Identify which cell holds the provided text, then report its [X, Y] central coordinate. 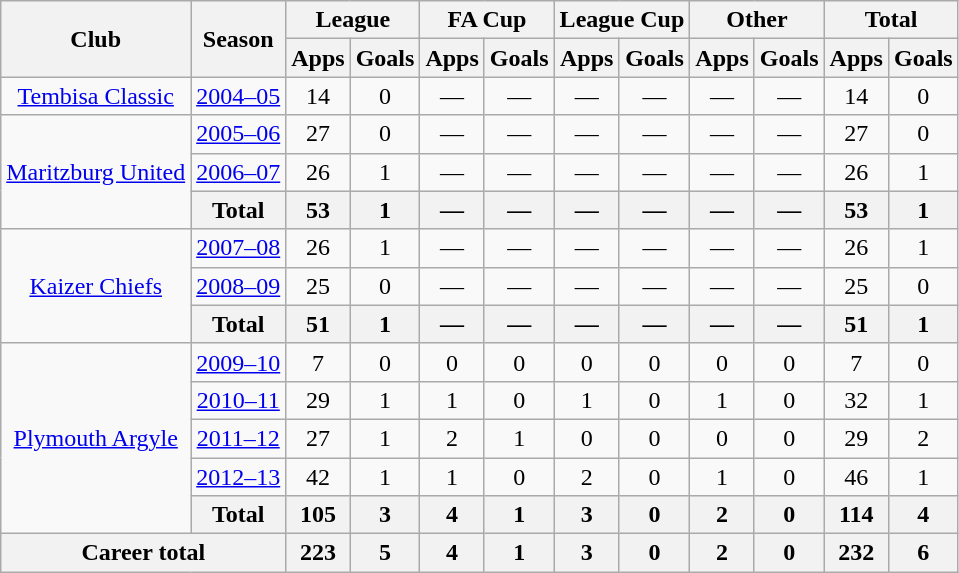
2010–11 [238, 400]
2007–08 [238, 248]
Tembisa Classic [96, 96]
2009–10 [238, 362]
6 [923, 553]
Plymouth Argyle [96, 438]
114 [856, 515]
2012–13 [238, 477]
105 [318, 515]
Season [238, 39]
2005–06 [238, 134]
Maritzburg United [96, 172]
32 [856, 400]
42 [318, 477]
46 [856, 477]
232 [856, 553]
2004–05 [238, 96]
2011–12 [238, 438]
Other [757, 20]
League [353, 20]
2006–07 [238, 172]
Club [96, 39]
FA Cup [487, 20]
2008–09 [238, 286]
223 [318, 553]
League Cup [622, 20]
Kaizer Chiefs [96, 286]
5 [385, 553]
Career total [144, 553]
